Search for the cell housing the specified text and yield its (x, y) center coordinate. 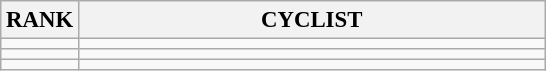
CYCLIST (312, 20)
RANK (40, 20)
